Provide the [X, Y] coordinate of the cell's center where the given text is located.  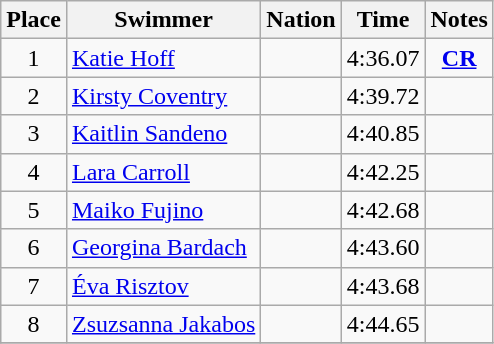
Georgina Bardach [163, 248]
4:36.07 [383, 58]
Place [34, 20]
4:40.85 [383, 134]
4 [34, 172]
CR [459, 58]
4:39.72 [383, 96]
4:42.25 [383, 172]
8 [34, 324]
Éva Risztov [163, 286]
4:42.68 [383, 210]
5 [34, 210]
Swimmer [163, 20]
Notes [459, 20]
Kirsty Coventry [163, 96]
Lara Carroll [163, 172]
Katie Hoff [163, 58]
4:43.68 [383, 286]
2 [34, 96]
Nation [301, 20]
Maiko Fujino [163, 210]
Kaitlin Sandeno [163, 134]
4:44.65 [383, 324]
3 [34, 134]
6 [34, 248]
1 [34, 58]
Time [383, 20]
4:43.60 [383, 248]
7 [34, 286]
Zsuzsanna Jakabos [163, 324]
